Identify which cell holds the provided text, then report its [X, Y] central coordinate. 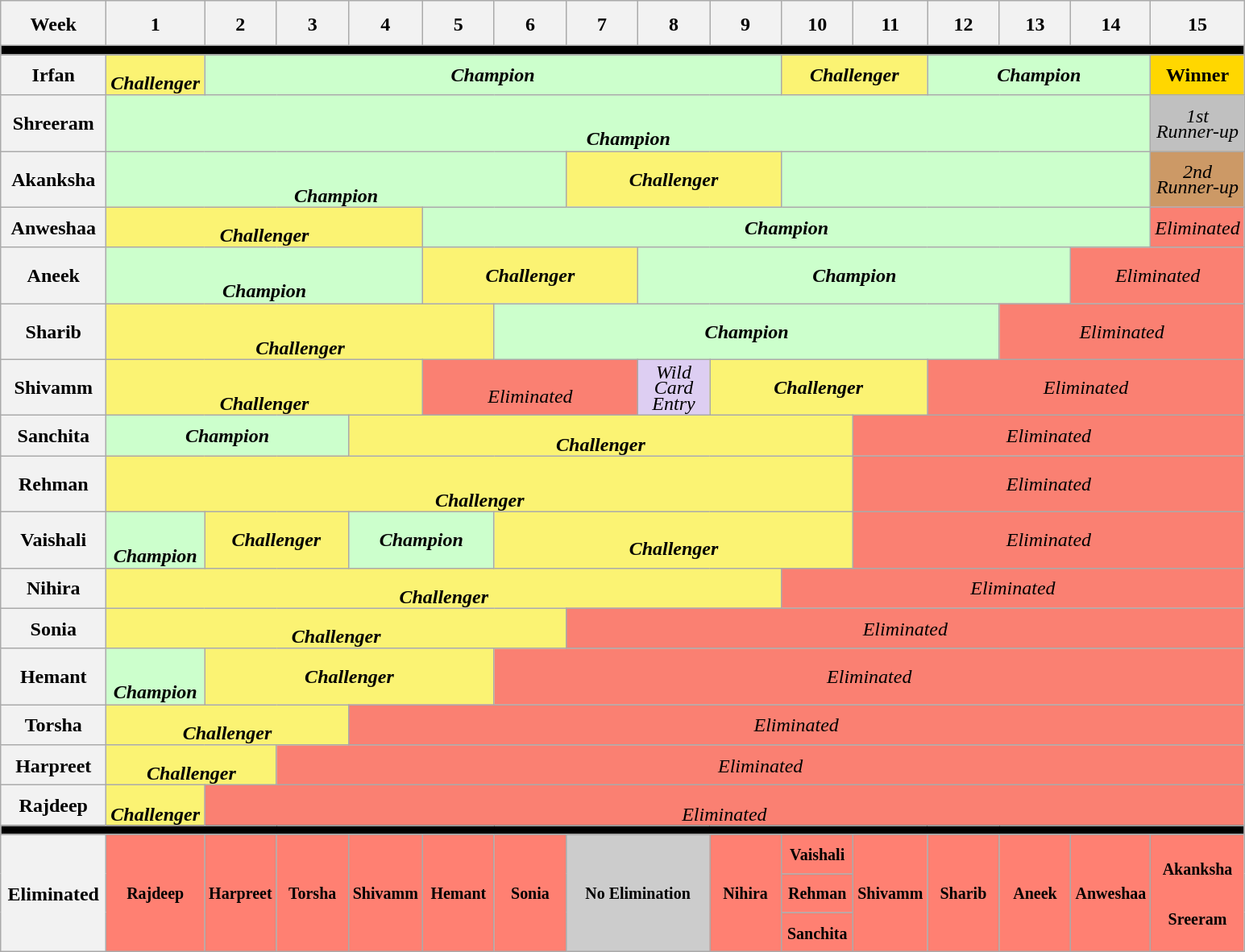
11 [890, 23]
Winner [1197, 75]
15 [1197, 23]
1st Runner-up [1197, 123]
7 [601, 23]
5 [458, 23]
3 [313, 23]
6 [530, 23]
Shreeram [53, 123]
10 [817, 23]
9 [746, 23]
8 [674, 23]
Week [53, 23]
14 [1110, 23]
No Elimination [637, 893]
2 [241, 23]
AkankshaSreeram [1197, 893]
Irfan [53, 75]
Wild Card Entry [674, 387]
1 [156, 23]
12 [964, 23]
Akanksha [53, 180]
4 [385, 23]
13 [1035, 23]
2nd Runner-up [1197, 180]
